Find where the given text appears and provide that cell's center as (x, y) coordinate. 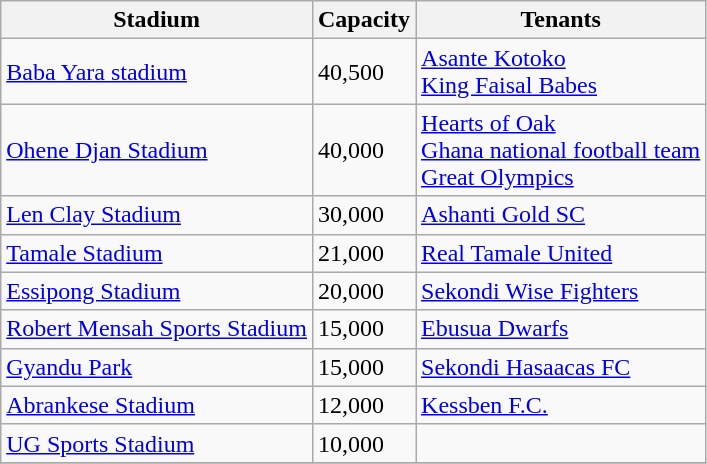
30,000 (364, 215)
Ebusua Dwarfs (561, 329)
UG Sports Stadium (157, 443)
20,000 (364, 291)
Ohene Djan Stadium (157, 150)
40,500 (364, 72)
Real Tamale United (561, 253)
Baba Yara stadium (157, 72)
Tenants (561, 20)
Len Clay Stadium (157, 215)
Capacity (364, 20)
Ashanti Gold SC (561, 215)
Essipong Stadium (157, 291)
Robert Mensah Sports Stadium (157, 329)
Sekondi Hasaacas FC (561, 367)
21,000 (364, 253)
Asante KotokoKing Faisal Babes (561, 72)
Hearts of OakGhana national football teamGreat Olympics (561, 150)
10,000 (364, 443)
Sekondi Wise Fighters (561, 291)
Stadium (157, 20)
Tamale Stadium (157, 253)
40,000 (364, 150)
12,000 (364, 405)
Kessben F.C. (561, 405)
Gyandu Park (157, 367)
Abrankese Stadium (157, 405)
